Detect which cell encompasses the target text, then output its [x, y] center coordinate. 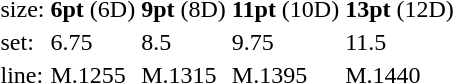
8.5 [184, 42]
6.75 [93, 42]
9.75 [285, 42]
